Provide the (x, y) coordinate of the cell's center where the given text is located.  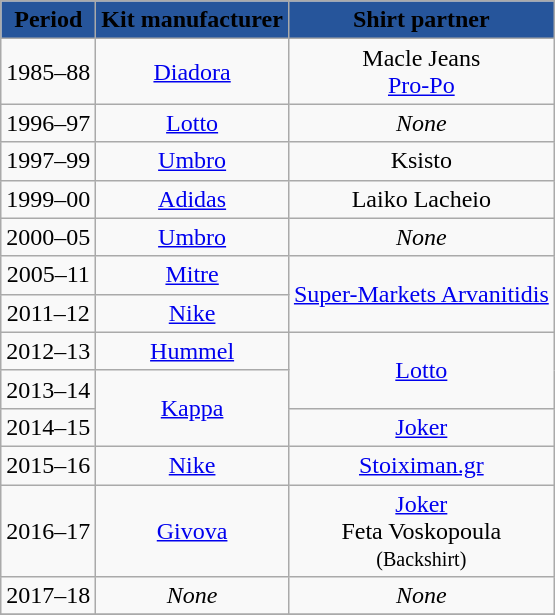
Kit manufacturer (192, 20)
Laiko Lacheio (421, 199)
Joker (421, 427)
2015–16 (48, 465)
Givova (192, 530)
2013–14 (48, 389)
Hummel (192, 351)
Super-Markets Arvanitidis (421, 294)
Mitre (192, 275)
2014–15 (48, 427)
JokerFeta Voskopoula(Backshirt) (421, 530)
1999–00 (48, 199)
1997–99 (48, 161)
2016–17 (48, 530)
Period (48, 20)
Macle Jeans Pro-Po (421, 72)
Ksisto (421, 161)
Diadora (192, 72)
2000–05 (48, 237)
2011–12 (48, 313)
2005–11 (48, 275)
Adidas (192, 199)
2017–18 (48, 596)
1996–97 (48, 123)
1985–88 (48, 72)
Stoiximan.gr (421, 465)
Shirt partner (421, 20)
2012–13 (48, 351)
Kappa (192, 408)
